Search for the cell housing the specified text and yield its (X, Y) center coordinate. 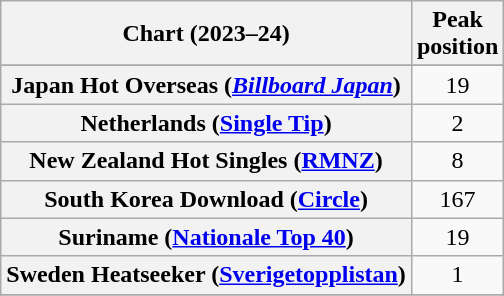
1 (457, 275)
Japan Hot Overseas (Billboard Japan) (206, 85)
167 (457, 199)
South Korea Download (Circle) (206, 199)
Sweden Heatseeker (Sverigetopplistan) (206, 275)
Chart (2023–24) (206, 34)
Suriname (Nationale Top 40) (206, 237)
8 (457, 161)
Netherlands (Single Tip) (206, 123)
2 (457, 123)
Peakposition (457, 34)
New Zealand Hot Singles (RMNZ) (206, 161)
